Locate the cell with the specified text and output its (x, y) center coordinate. 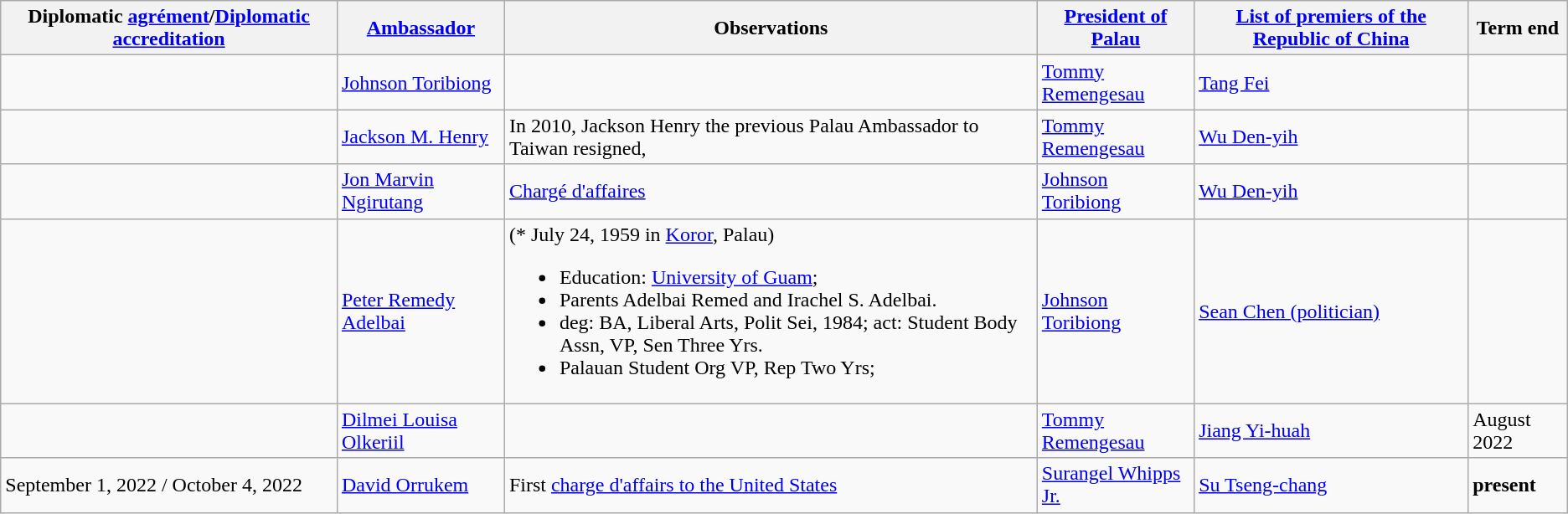
Diplomatic agrément/Diplomatic accreditation (169, 28)
Sean Chen (politician) (1332, 311)
Jiang Yi-huah (1332, 430)
August 2022 (1518, 430)
Surangel Whipps Jr. (1116, 486)
present (1518, 486)
Term end (1518, 28)
Observations (771, 28)
Su Tseng-chang (1332, 486)
Jackson M. Henry (420, 137)
Peter Remedy Adelbai (420, 311)
Dilmei Louisa Olkeriil (420, 430)
Ambassador (420, 28)
September 1, 2022 / October 4, 2022 (169, 486)
Jon Marvin Ngirutang (420, 191)
List of premiers of the Republic of China (1332, 28)
President of Palau (1116, 28)
In 2010, Jackson Henry the previous Palau Ambassador to Taiwan resigned, (771, 137)
First charge d'affairs to the United States (771, 486)
Chargé d'affaires (771, 191)
David Orrukem (420, 486)
Tang Fei (1332, 82)
